Return the [x, y] coordinate for the center point of the cell that contains the specified text.  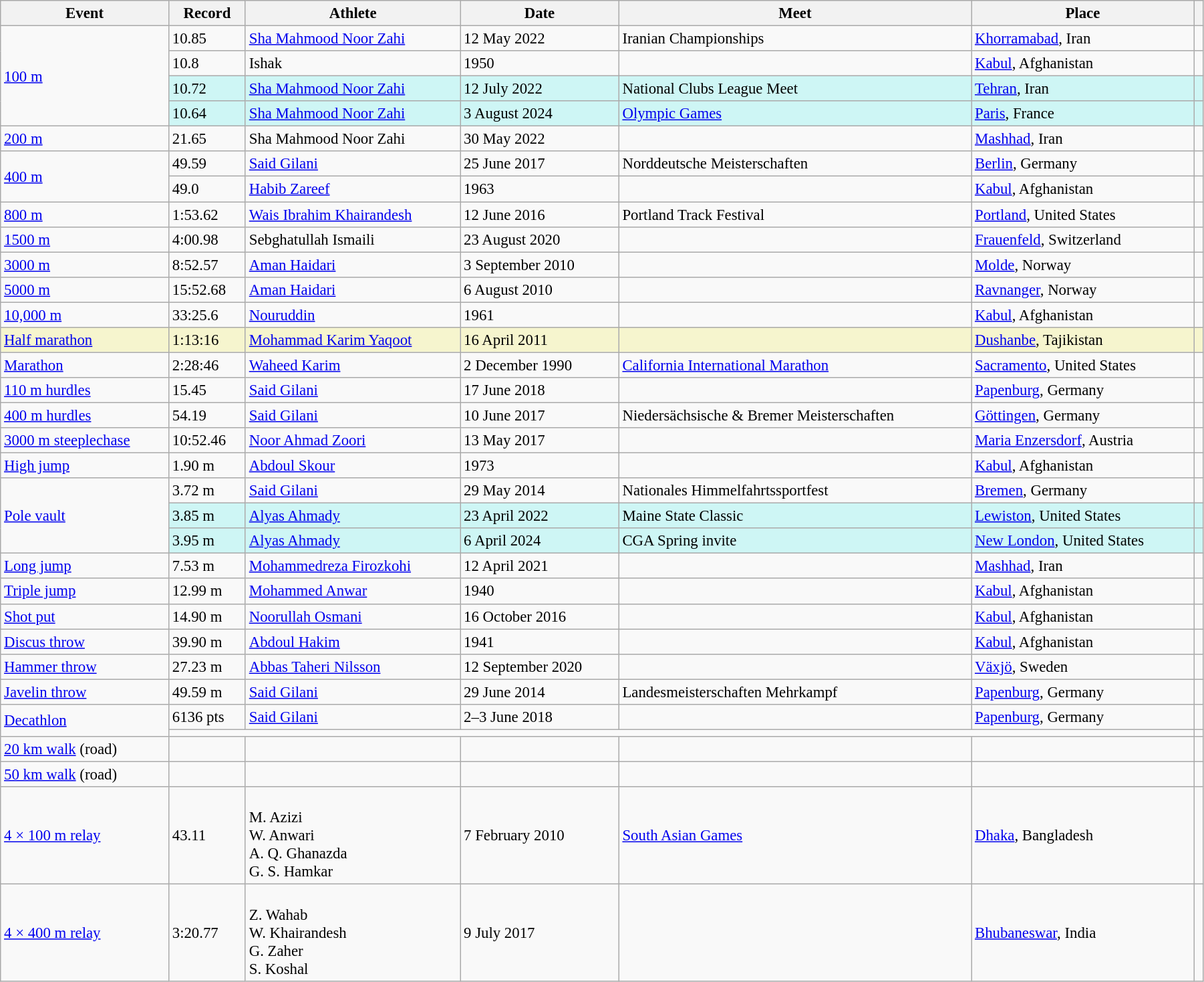
3000 m [85, 265]
25 June 2017 [540, 164]
Maria Enzersdorf, Austria [1082, 441]
3:20.77 [207, 933]
Nouruddin [353, 315]
Meet [795, 13]
10.64 [207, 114]
Ravnanger, Norway [1082, 289]
Long jump [85, 566]
800 m [85, 215]
Z. WahabW. KhairandeshG. ZaherS. Koshal [353, 933]
10.85 [207, 39]
1940 [540, 592]
1973 [540, 466]
Noor Ahmad Zoori [353, 441]
10 June 2017 [540, 415]
23 August 2020 [540, 239]
Dushanbe, Tajikistan [1082, 340]
Abbas Taheri Nilsson [353, 666]
Triple jump [85, 592]
3.72 m [207, 491]
CGA Spring invite [795, 541]
10.8 [207, 64]
Half marathon [85, 340]
23 April 2022 [540, 516]
400 m hurdles [85, 415]
Olympic Games [795, 114]
2 December 1990 [540, 365]
Portland, United States [1082, 215]
49.0 [207, 189]
17 June 2018 [540, 390]
Place [1082, 13]
Pole vault [85, 516]
4:00.98 [207, 239]
4 × 400 m relay [85, 933]
Marathon [85, 365]
Shot put [85, 616]
Maine State Classic [795, 516]
Javelin throw [85, 692]
Sacramento, United States [1082, 365]
8:52.57 [207, 265]
Göttingen, Germany [1082, 415]
Date [540, 13]
4 × 100 m relay [85, 836]
Nationales Himmelfahrtssportfest [795, 491]
15:52.68 [207, 289]
Ishak [353, 64]
6 April 2024 [540, 541]
Sebghatullah Ismaili [353, 239]
Habib Zareef [353, 189]
Portland Track Festival [795, 215]
Khorramabad, Iran [1082, 39]
49.59 m [207, 692]
Abdoul Hakim [353, 642]
10.72 [207, 89]
10,000 m [85, 315]
7.53 m [207, 566]
Norddeutsche Meisterschaften [795, 164]
12 June 2016 [540, 215]
400 m [85, 176]
1963 [540, 189]
Noorullah Osmani [353, 616]
29 May 2014 [540, 491]
15.45 [207, 390]
21.65 [207, 139]
Paris, France [1082, 114]
200 m [85, 139]
27.23 m [207, 666]
12 July 2022 [540, 89]
National Clubs League Meet [795, 89]
Landesmeisterschaften Mehrkampf [795, 692]
1:53.62 [207, 215]
California International Marathon [795, 365]
M. AziziW. AnwariA. Q. GhanazdaG. S. Hamkar [353, 836]
1950 [540, 64]
2:28:46 [207, 365]
16 April 2011 [540, 340]
Frauenfeld, Switzerland [1082, 239]
6136 pts [207, 717]
6 August 2010 [540, 289]
16 October 2016 [540, 616]
29 June 2014 [540, 692]
Tehran, Iran [1082, 89]
3 August 2024 [540, 114]
12.99 m [207, 592]
10:52.46 [207, 441]
20 km walk (road) [85, 749]
12 May 2022 [540, 39]
3000 m steeplechase [85, 441]
Lewiston, United States [1082, 516]
110 m hurdles [85, 390]
Mohammad Karim Yaqoot [353, 340]
100 m [85, 76]
3 September 2010 [540, 265]
3.85 m [207, 516]
Athlete [353, 13]
Berlin, Germany [1082, 164]
Record [207, 13]
Iranian Championships [795, 39]
1:13:16 [207, 340]
7 February 2010 [540, 836]
Mohammedreza Firozkohi [353, 566]
30 May 2022 [540, 139]
Niedersächsische & Bremer Meisterschaften [795, 415]
Waheed Karim [353, 365]
High jump [85, 466]
Wais Ibrahim Khairandesh [353, 215]
33:25.6 [207, 315]
13 May 2017 [540, 441]
Växjö, Sweden [1082, 666]
Molde, Norway [1082, 265]
Mohammed Anwar [353, 592]
Bremen, Germany [1082, 491]
Discus throw [85, 642]
1.90 m [207, 466]
39.90 m [207, 642]
Event [85, 13]
49.59 [207, 164]
1500 m [85, 239]
12 April 2021 [540, 566]
1941 [540, 642]
1961 [540, 315]
14.90 m [207, 616]
Dhaka, Bangladesh [1082, 836]
12 September 2020 [540, 666]
South Asian Games [795, 836]
Abdoul Skour [353, 466]
5000 m [85, 289]
3.95 m [207, 541]
9 July 2017 [540, 933]
43.11 [207, 836]
New London, United States [1082, 541]
2–3 June 2018 [540, 717]
54.19 [207, 415]
Hammer throw [85, 666]
Bhubaneswar, India [1082, 933]
50 km walk (road) [85, 774]
Decathlon [85, 721]
